From the cell containing the given text, extract its center point as (x, y) coordinate. 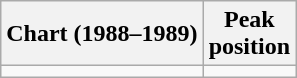
Peakposition (249, 34)
Chart (1988–1989) (102, 34)
